Search for the cell housing the specified text and yield its [X, Y] center coordinate. 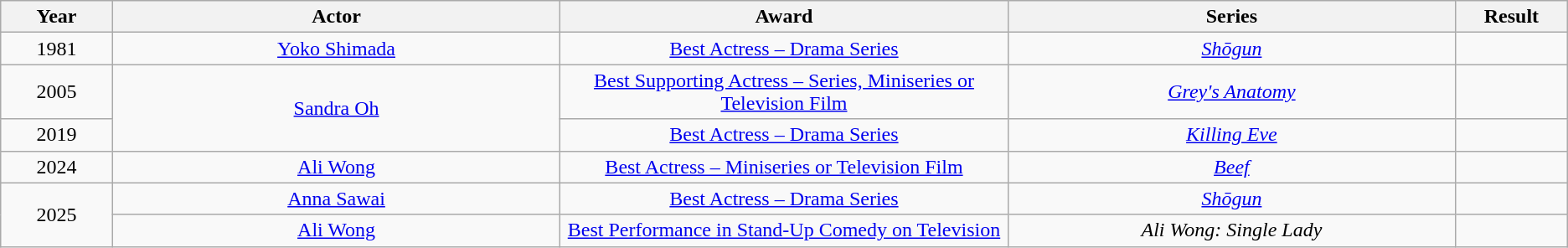
Best Supporting Actress – Series, Miniseries or Television Film [784, 92]
Series [1231, 17]
2025 [57, 214]
Year [57, 17]
Award [784, 17]
Beef [1231, 167]
Best Performance in Stand-Up Comedy on Television [784, 230]
2024 [57, 167]
Result [1512, 17]
Actor [336, 17]
Yoko Shimada [336, 49]
Anna Sawai [336, 199]
Killing Eve [1231, 135]
Sandra Oh [336, 107]
Ali Wong: Single Lady [1231, 230]
1981 [57, 49]
2005 [57, 92]
Grey's Anatomy [1231, 92]
2019 [57, 135]
Best Actress – Miniseries or Television Film [784, 167]
